Identify which cell holds the provided text, then report its (X, Y) central coordinate. 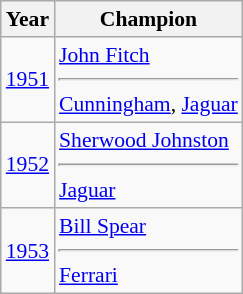
John FitchCunningham, Jaguar (148, 80)
1952 (28, 165)
1953 (28, 251)
1951 (28, 80)
Champion (148, 19)
Year (28, 19)
Bill SpearFerrari (148, 251)
Sherwood JohnstonJaguar (148, 165)
